Find where the given text appears and provide that cell's center as (X, Y) coordinate. 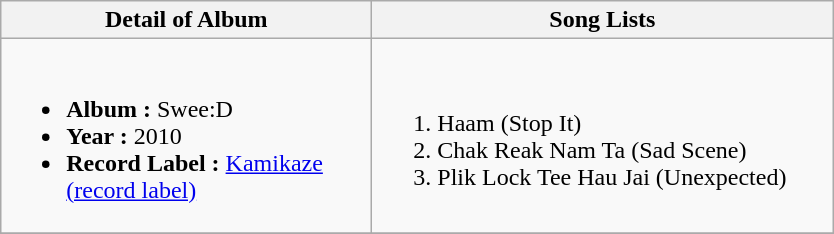
Detail of Album (186, 20)
Album : Swee:DYear : 2010Record Label : Kamikaze (record label) (186, 136)
Haam (Stop It)Chak Reak Nam Ta (Sad Scene)Plik Lock Tee Hau Jai (Unexpected) (602, 136)
Song Lists (602, 20)
